For the text-containing cell, return its midpoint in (X, Y) coordinate format. 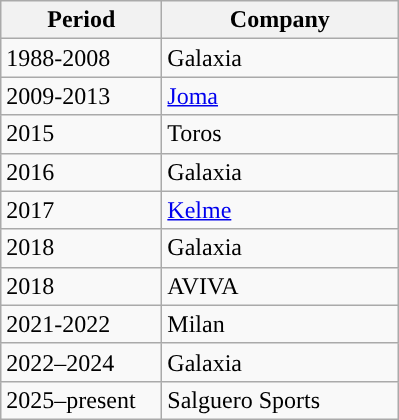
2017 (82, 210)
AVIVA (280, 286)
Company (280, 20)
Milan (280, 324)
2016 (82, 172)
Joma (280, 96)
1988-2008 (82, 58)
2009-2013 (82, 96)
2021-2022 (82, 324)
Kelme (280, 210)
Period (82, 20)
Toros (280, 134)
2025–present (82, 400)
2015 (82, 134)
2022–2024 (82, 362)
Salguero Sports (280, 400)
